Return [x, y] of the center of cell containing provided text 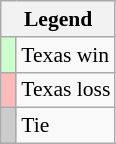
Texas win [66, 55]
Texas loss [66, 90]
Legend [58, 19]
Tie [66, 126]
